Provide the (x, y) coordinate of the cell's center where the given text is located.  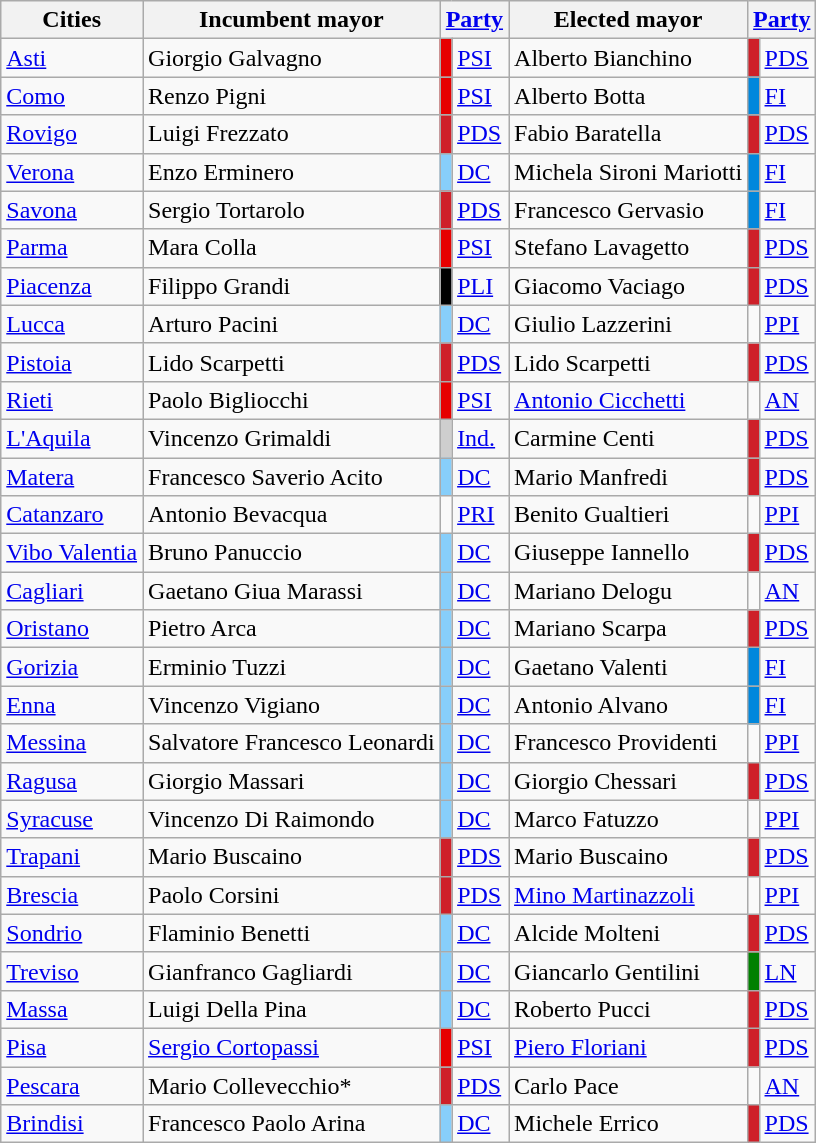
Brescia (72, 895)
Francesco Saverio Acito (292, 477)
Mara Colla (292, 248)
Brindisi (72, 1124)
Flaminio Benetti (292, 933)
Luigi Della Pina (292, 1009)
Incumbent mayor (292, 20)
Filippo Grandi (292, 286)
Mariano Delogu (628, 591)
Salvatore Francesco Leonardi (292, 743)
Mino Martinazzoli (628, 895)
Arturo Pacini (292, 324)
Sergio Tortarolo (292, 210)
Treviso (72, 971)
Elected mayor (628, 20)
Antonio Bevacqua (292, 515)
Fabio Baratella (628, 134)
Vincenzo Vigiano (292, 705)
Massa (72, 1009)
L'Aquila (72, 438)
Gaetano Valenti (628, 667)
Michele Errico (628, 1124)
Cagliari (72, 591)
Enna (72, 705)
Messina (72, 743)
Oristano (72, 629)
PLI (480, 286)
Paolo Corsini (292, 895)
Giacomo Vaciago (628, 286)
Catanzaro (72, 515)
Syracuse (72, 819)
Giorgio Massari (292, 781)
Piacenza (72, 286)
Ragusa (72, 781)
LN (788, 971)
Rovigo (72, 134)
Ind. (480, 438)
Sergio Cortopassi (292, 1047)
Mario Collevecchio* (292, 1085)
Giorgio Galvagno (292, 58)
Carlo Pace (628, 1085)
Michela Sironi Mariotti (628, 172)
Vincenzo Di Raimondo (292, 819)
Pistoia (72, 362)
Como (72, 96)
Alberto Botta (628, 96)
Savona (72, 210)
Vibo Valentia (72, 553)
Asti (72, 58)
Rieti (72, 400)
Gianfranco Gagliardi (292, 971)
Renzo Pigni (292, 96)
Verona (72, 172)
Giorgio Chessari (628, 781)
Marco Fatuzzo (628, 819)
Francesco Paolo Arina (292, 1124)
Erminio Tuzzi (292, 667)
Paolo Bigliocchi (292, 400)
Trapani (72, 857)
Mariano Scarpa (628, 629)
Giuseppe Iannello (628, 553)
Sondrio (72, 933)
Luigi Frezzato (292, 134)
PRI (480, 515)
Giulio Lazzerini (628, 324)
Cities (72, 20)
Francesco Providenti (628, 743)
Giancarlo Gentilini (628, 971)
Pescara (72, 1085)
Piero Floriani (628, 1047)
Antonio Cicchetti (628, 400)
Vincenzo Grimaldi (292, 438)
Gaetano Giua Marassi (292, 591)
Benito Gualtieri (628, 515)
Mario Manfredi (628, 477)
Bruno Panuccio (292, 553)
Alcide Molteni (628, 933)
Antonio Alvano (628, 705)
Stefano Lavagetto (628, 248)
Lucca (72, 324)
Enzo Erminero (292, 172)
Matera (72, 477)
Parma (72, 248)
Gorizia (72, 667)
Francesco Gervasio (628, 210)
Pisa (72, 1047)
Roberto Pucci (628, 1009)
Carmine Centi (628, 438)
Pietro Arca (292, 629)
Alberto Bianchino (628, 58)
